Identify which cell holds the provided text, then report its [x, y] central coordinate. 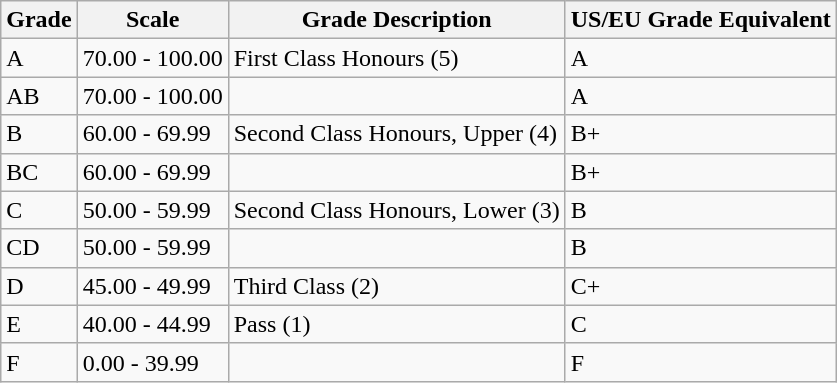
D [39, 286]
BC [39, 172]
Second Class Honours, Lower (3) [396, 210]
CD [39, 248]
Third Class (2) [396, 286]
AB [39, 96]
Scale [152, 20]
0.00 - 39.99 [152, 362]
45.00 - 49.99 [152, 286]
Pass (1) [396, 324]
C+ [700, 286]
Second Class Honours, Upper (4) [396, 134]
E [39, 324]
First Class Honours (5) [396, 58]
US/EU Grade Equivalent [700, 20]
Grade Description [396, 20]
Grade [39, 20]
40.00 - 44.99 [152, 324]
